Return [x, y] of the center of cell containing provided text 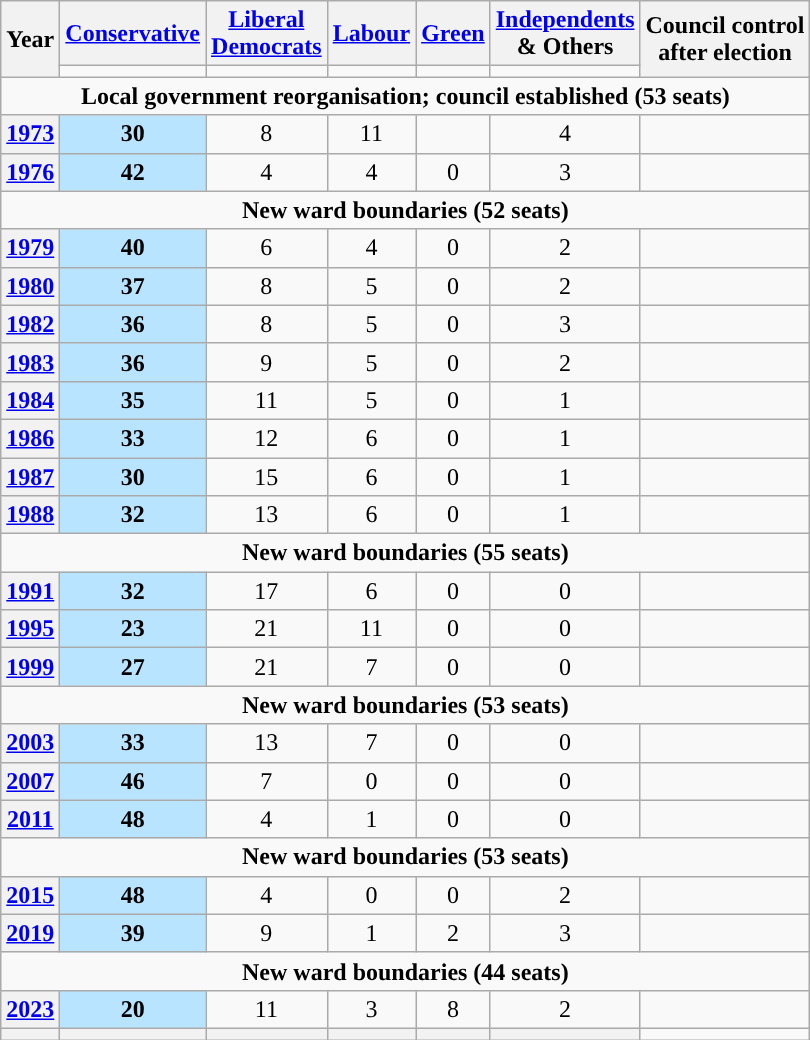
17 [267, 591]
Labour [371, 34]
2015 [30, 895]
1973 [30, 134]
2023 [30, 1009]
1988 [30, 515]
1991 [30, 591]
1986 [30, 438]
Liberal Democrats [267, 34]
46 [133, 781]
New ward boundaries (52 seats) [406, 210]
Independents& Others [565, 34]
37 [133, 286]
New ward boundaries (55 seats) [406, 553]
1995 [30, 629]
2007 [30, 781]
1984 [30, 400]
15 [267, 477]
2019 [30, 933]
2011 [30, 819]
1999 [30, 667]
42 [133, 172]
23 [133, 629]
1980 [30, 286]
39 [133, 933]
2003 [30, 743]
Council controlafter election [725, 39]
12 [267, 438]
1982 [30, 324]
1983 [30, 362]
1976 [30, 172]
1987 [30, 477]
1979 [30, 248]
27 [133, 667]
New ward boundaries (44 seats) [406, 971]
20 [133, 1009]
Local government reorganisation; council established (53 seats) [406, 96]
Conservative [133, 34]
40 [133, 248]
35 [133, 400]
Green [454, 34]
Year [30, 39]
